Provide the [X, Y] coordinate of the cell's center where the given text is located.  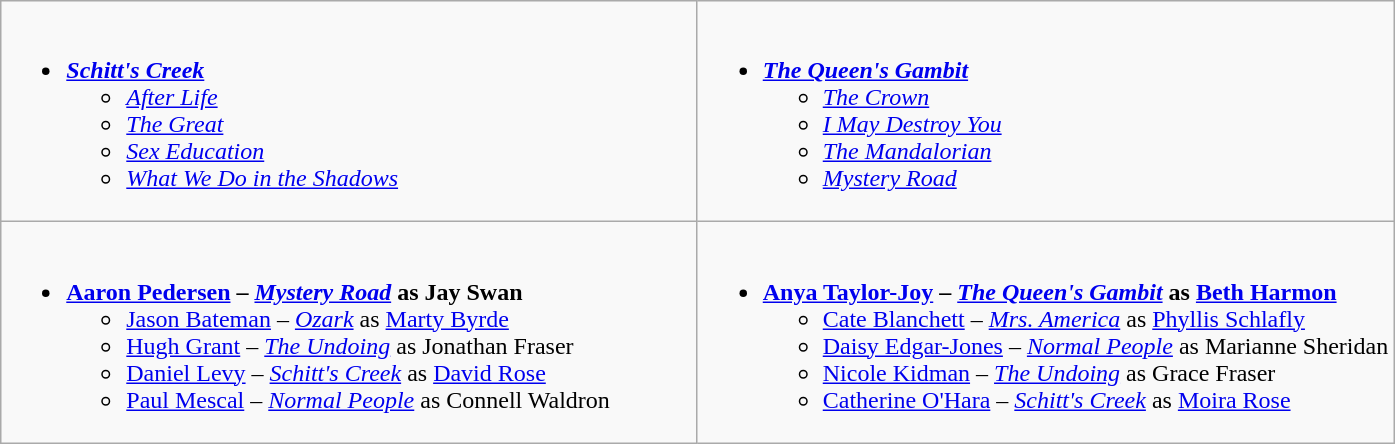
Schitt's CreekAfter LifeThe GreatSex EducationWhat We Do in the Shadows [349, 112]
The Queen's GambitThe CrownI May Destroy YouThe MandalorianMystery Road [1045, 112]
